From the cell containing the given text, extract its center point as [X, Y] coordinate. 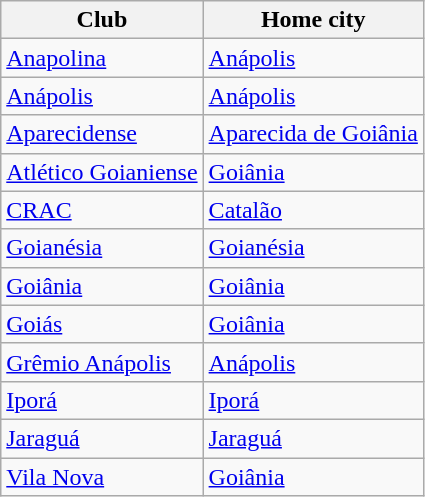
Goiás [102, 324]
Anapolina [102, 58]
Aparecida de Goiânia [313, 134]
Club [102, 20]
Catalão [313, 210]
CRAC [102, 210]
Vila Nova [102, 477]
Home city [313, 20]
Grêmio Anápolis [102, 362]
Aparecidense [102, 134]
Atlético Goianiense [102, 172]
